Output the [x, y] coordinate of the center of the cell containing the given text.  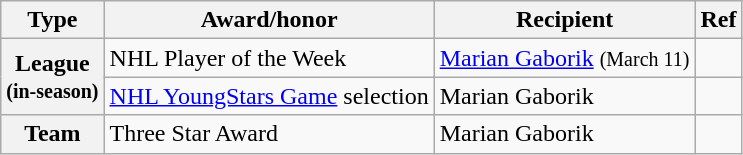
Award/honor [269, 20]
Ref [718, 20]
League(in-season) [52, 77]
Three Star Award [269, 134]
NHL Player of the Week [269, 58]
Type [52, 20]
Recipient [564, 20]
NHL YoungStars Game selection [269, 96]
Marian Gaborik (March 11) [564, 58]
Team [52, 134]
